Return the (X, Y) coordinate for the center point of the cell that contains the specified text.  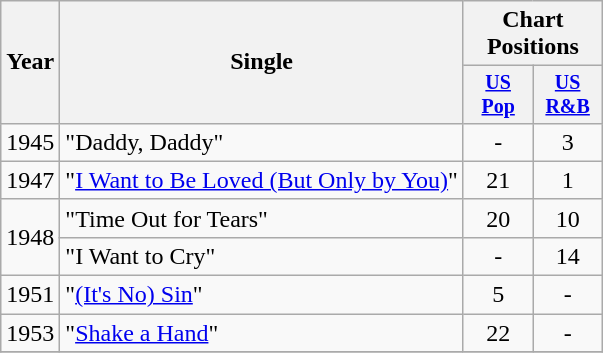
"I Want to Be Loved (But Only by You)" (262, 180)
14 (568, 256)
US Pop (498, 94)
5 (498, 295)
1947 (30, 180)
1948 (30, 237)
"(It's No) Sin" (262, 295)
1 (568, 180)
10 (568, 218)
"Shake a Hand" (262, 333)
22 (498, 333)
1953 (30, 333)
"I Want to Cry" (262, 256)
21 (498, 180)
USR&B (568, 94)
"Daddy, Daddy" (262, 142)
3 (568, 142)
1951 (30, 295)
1945 (30, 142)
20 (498, 218)
Chart Positions (532, 34)
Year (30, 62)
Single (262, 62)
"Time Out for Tears" (262, 218)
